Locate the cell with the specified text and output its (X, Y) center coordinate. 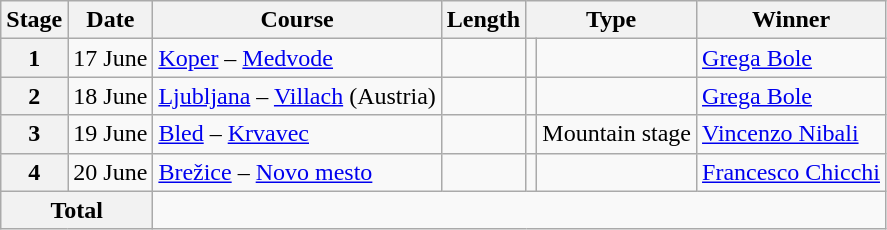
17 June (110, 58)
4 (34, 172)
Date (110, 20)
Ljubljana – Villach (Austria) (297, 96)
19 June (110, 134)
Vincenzo Nibali (792, 134)
Koper – Medvode (297, 58)
Francesco Chicchi (792, 172)
Length (483, 20)
Total (77, 210)
2 (34, 96)
20 June (110, 172)
Mountain stage (617, 134)
Stage (34, 20)
1 (34, 58)
18 June (110, 96)
Type (612, 20)
Bled – Krvavec (297, 134)
Winner (792, 20)
Course (297, 20)
3 (34, 134)
Brežice – Novo mesto (297, 172)
